Scan for the cell matching the given text and deliver its [X, Y] coordinate at center. 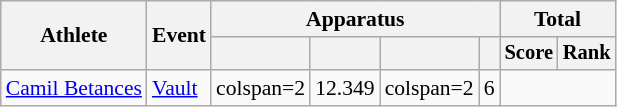
12.349 [344, 88]
Rank [587, 54]
Camil Betances [74, 88]
Total [558, 19]
6 [490, 88]
Event [179, 36]
Athlete [74, 36]
Score [529, 54]
Vault [179, 88]
Apparatus [356, 19]
